Pinpoint the cell where the given text exists, returning its (x, y) midpoint coordinate. 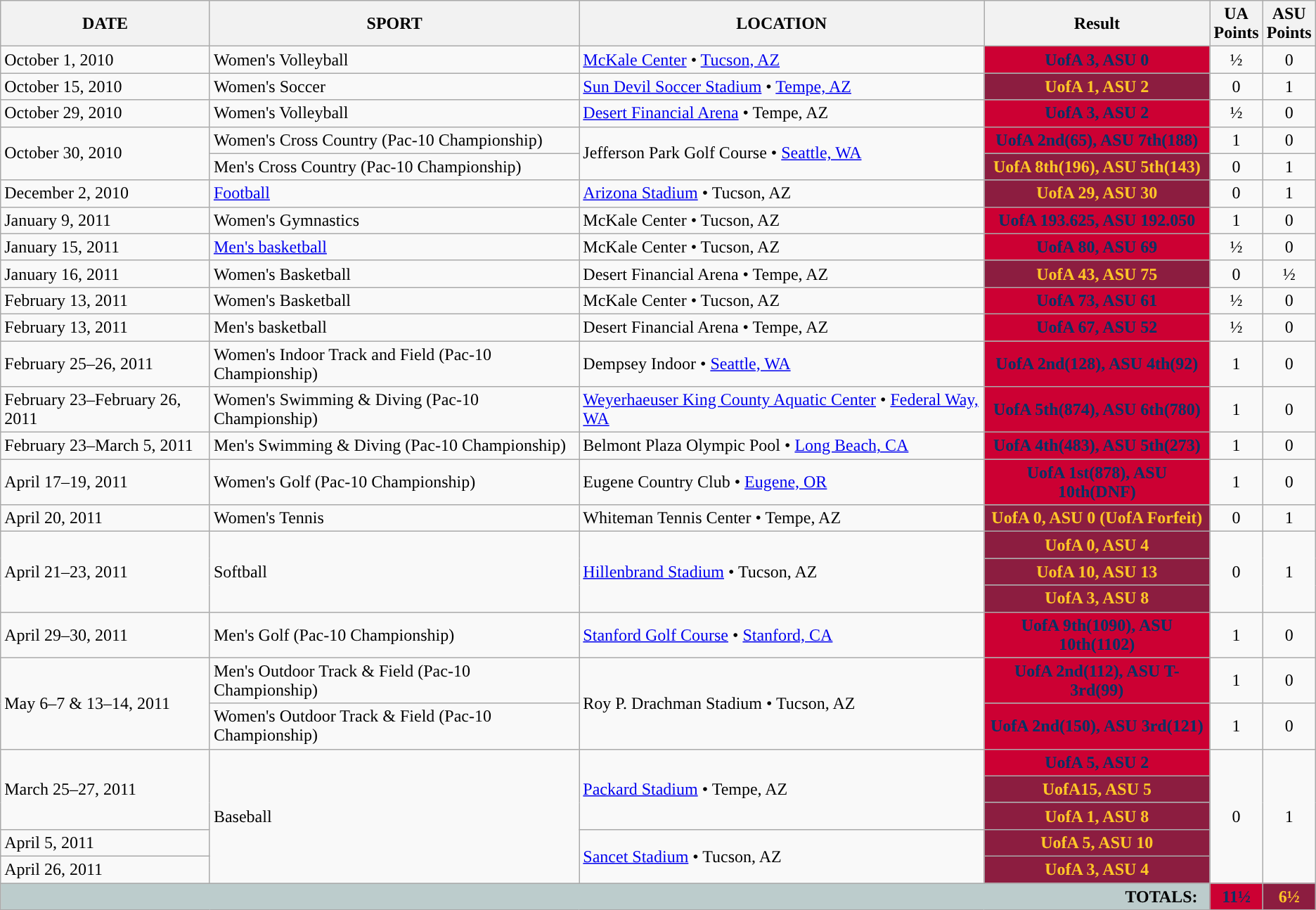
DATE (105, 24)
UofA 3, ASU 2 (1097, 113)
Women's Outdoor Track & Field (Pac-10 Championship) (394, 726)
Women's Swimming & Diving (Pac-10 Championship) (394, 409)
UofA 5, ASU 10 (1097, 842)
Football (394, 193)
Result (1097, 24)
Roy P. Drachman Stadium • Tucson, AZ (782, 703)
UofA 2nd(150), ASU 3rd(121) (1097, 726)
April 17–19, 2011 (105, 482)
Sun Devil Soccer Stadium • Tempe, AZ (782, 86)
Arizona Stadium • Tucson, AZ (782, 193)
January 9, 2011 (105, 220)
February 23–March 5, 2011 (105, 446)
Baseball (394, 816)
Eugene Country Club • Eugene, OR (782, 482)
April 26, 2011 (105, 869)
Women's Cross Country (Pac-10 Championship) (394, 140)
UofA 67, ASU 52 (1097, 327)
UofA 5th(874), ASU 6th(780) (1097, 409)
October 1, 2010 (105, 60)
Weyerhaeuser King County Aquatic Center • Federal Way, WA (782, 409)
October 15, 2010 (105, 86)
UofA 1, ASU 8 (1097, 816)
April 5, 2011 (105, 842)
January 15, 2011 (105, 247)
Whiteman Tennis Center • Tempe, AZ (782, 518)
UAPoints (1236, 24)
UofA 2nd(65), ASU 7th(188) (1097, 140)
UofA 10, ASU 13 (1097, 572)
LOCATION (782, 24)
February 25–26, 2011 (105, 363)
Men's Swimming & Diving (Pac-10 Championship) (394, 446)
April 20, 2011 (105, 518)
October 30, 2010 (105, 153)
UofA 29, ASU 30 (1097, 193)
February 23–February 26, 2011 (105, 409)
Belmont Plaza Olympic Pool • Long Beach, CA (782, 446)
Hillenbrand Stadium • Tucson, AZ (782, 572)
UofA15, ASU 5 (1097, 789)
Women's Tennis (394, 518)
Dempsey Indoor • Seattle, WA (782, 363)
UofA 0, ASU 0 (UofA Forfeit) (1097, 518)
UofA 3, ASU 8 (1097, 598)
Women's Indoor Track and Field (Pac-10 Championship) (394, 363)
Stanford Golf Course • Stanford, CA (782, 634)
UofA 2nd(112), ASU T-3rd(99) (1097, 681)
Jefferson Park Golf Course • Seattle, WA (782, 153)
January 16, 2011 (105, 274)
UofA 1st(878), ASU 10th(DNF) (1097, 482)
UofA 8th(196), ASU 5th(143) (1097, 167)
UofA 3, ASU 4 (1097, 869)
UofA 9th(1090), ASU 10th(1102) (1097, 634)
UofA 43, ASU 75 (1097, 274)
Men's Outdoor Track & Field (Pac-10 Championship) (394, 681)
UofA 80, ASU 69 (1097, 247)
SPORT (394, 24)
Packard Stadium • Tempe, AZ (782, 789)
UofA 1, ASU 2 (1097, 86)
UofA 2nd(128), ASU 4th(92) (1097, 363)
December 2, 2010 (105, 193)
March 25–27, 2011 (105, 789)
UofA 4th(483), ASU 5th(273) (1097, 446)
UofA 3, ASU 0 (1097, 60)
TOTALS: (605, 897)
UofA 5, ASU 2 (1097, 762)
Men's Cross Country (Pac-10 Championship) (394, 167)
UofA 73, ASU 61 (1097, 300)
6½ (1289, 897)
April 29–30, 2011 (105, 634)
ASUPoints (1289, 24)
April 21–23, 2011 (105, 572)
Women's Golf (Pac-10 Championship) (394, 482)
May 6–7 & 13–14, 2011 (105, 703)
11½ (1236, 897)
Men's Golf (Pac-10 Championship) (394, 634)
UofA 0, ASU 4 (1097, 545)
UofA 193.625, ASU 192.050 (1097, 220)
Softball (394, 572)
Women's Soccer (394, 86)
October 29, 2010 (105, 113)
Sancet Stadium • Tucson, AZ (782, 856)
Women's Gymnastics (394, 220)
